For the text-containing cell, return its midpoint in (x, y) coordinate format. 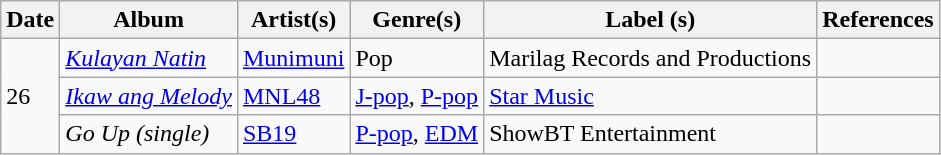
MNL48 (293, 96)
References (878, 20)
SB19 (293, 134)
Label (s) (650, 20)
Date (30, 20)
ShowBT Entertainment (650, 134)
Album (149, 20)
Artist(s) (293, 20)
Go Up (single) (149, 134)
J-pop, P-pop (417, 96)
Marilag Records and Productions (650, 58)
Ikaw ang Melody (149, 96)
26 (30, 96)
Genre(s) (417, 20)
Munimuni (293, 58)
Star Music (650, 96)
Pop (417, 58)
Kulayan Natin (149, 58)
P-pop, EDM (417, 134)
